Capture the cell that displays the provided text and extract its [X, Y] central coordinate. 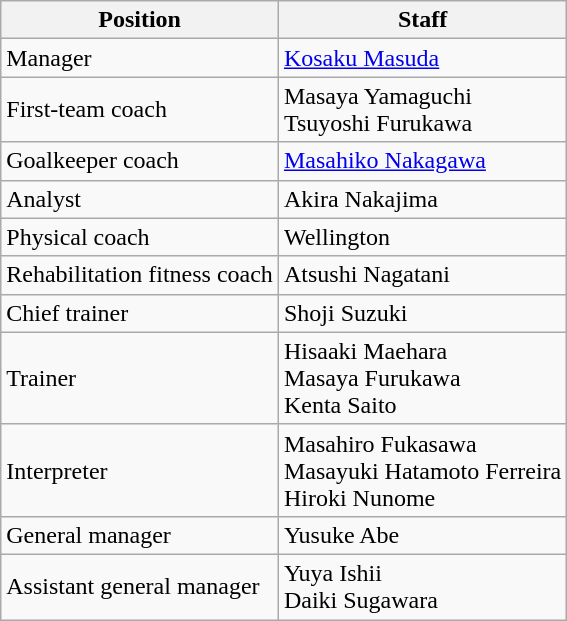
Rehabilitation fitness coach [140, 275]
Interpreter [140, 470]
Masaya Yamaguchi Tsuyoshi Furukawa [422, 110]
Assistant general manager [140, 586]
Staff [422, 20]
Wellington [422, 237]
General manager [140, 535]
Shoji Suzuki [422, 313]
Position [140, 20]
Physical coach [140, 237]
Chief trainer [140, 313]
Atsushi Nagatani [422, 275]
Hisaaki Maehara Masaya Furukawa Kenta Saito [422, 378]
Trainer [140, 378]
Yuya Ishii Daiki Sugawara [422, 586]
First-team coach [140, 110]
Yusuke Abe [422, 535]
Akira Nakajima [422, 199]
Goalkeeper coach [140, 161]
Masahiko Nakagawa [422, 161]
Kosaku Masuda [422, 58]
Masahiro Fukasawa Masayuki Hatamoto Ferreira Hiroki Nunome [422, 470]
Analyst [140, 199]
Manager [140, 58]
